Scan for the cell matching the given text and deliver its [x, y] coordinate at center. 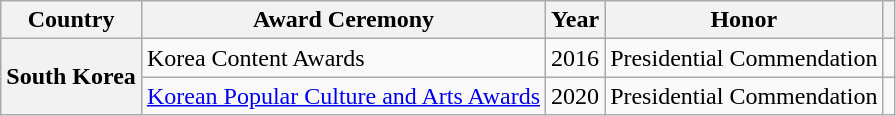
Year [576, 20]
Korean Popular Culture and Arts Awards [343, 96]
2020 [576, 96]
South Korea [72, 77]
Honor [744, 20]
Korea Content Awards [343, 58]
Award Ceremony [343, 20]
2016 [576, 58]
Country [72, 20]
